Return the (X, Y) coordinate for the center point of the cell that contains the specified text.  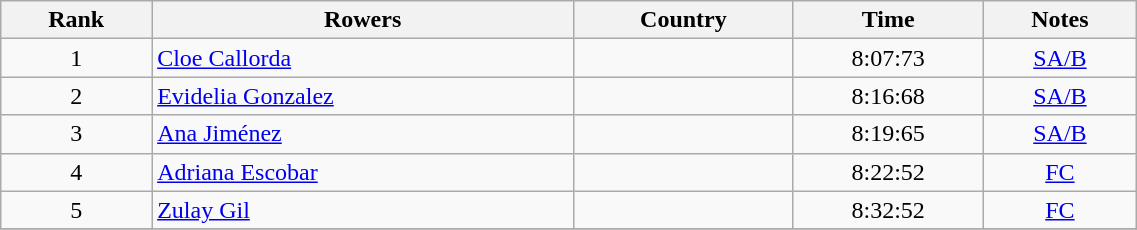
Zulay Gil (363, 210)
4 (76, 172)
Rowers (363, 20)
8:19:65 (888, 134)
5 (76, 210)
Rank (76, 20)
8:22:52 (888, 172)
2 (76, 96)
8:07:73 (888, 58)
Ana Jiménez (363, 134)
3 (76, 134)
Notes (1060, 20)
Time (888, 20)
8:32:52 (888, 210)
Adriana Escobar (363, 172)
Country (684, 20)
Cloe Callorda (363, 58)
8:16:68 (888, 96)
1 (76, 58)
Evidelia Gonzalez (363, 96)
